Detect which cell encompasses the target text, then output its (x, y) center coordinate. 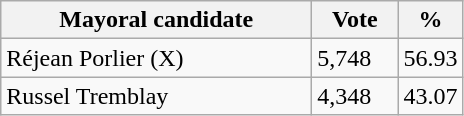
Vote (355, 20)
43.07 (430, 96)
Mayoral candidate (156, 20)
Russel Tremblay (156, 96)
% (430, 20)
5,748 (355, 58)
Réjean Porlier (X) (156, 58)
56.93 (430, 58)
4,348 (355, 96)
